Find where the given text appears and provide that cell's center as [X, Y] coordinate. 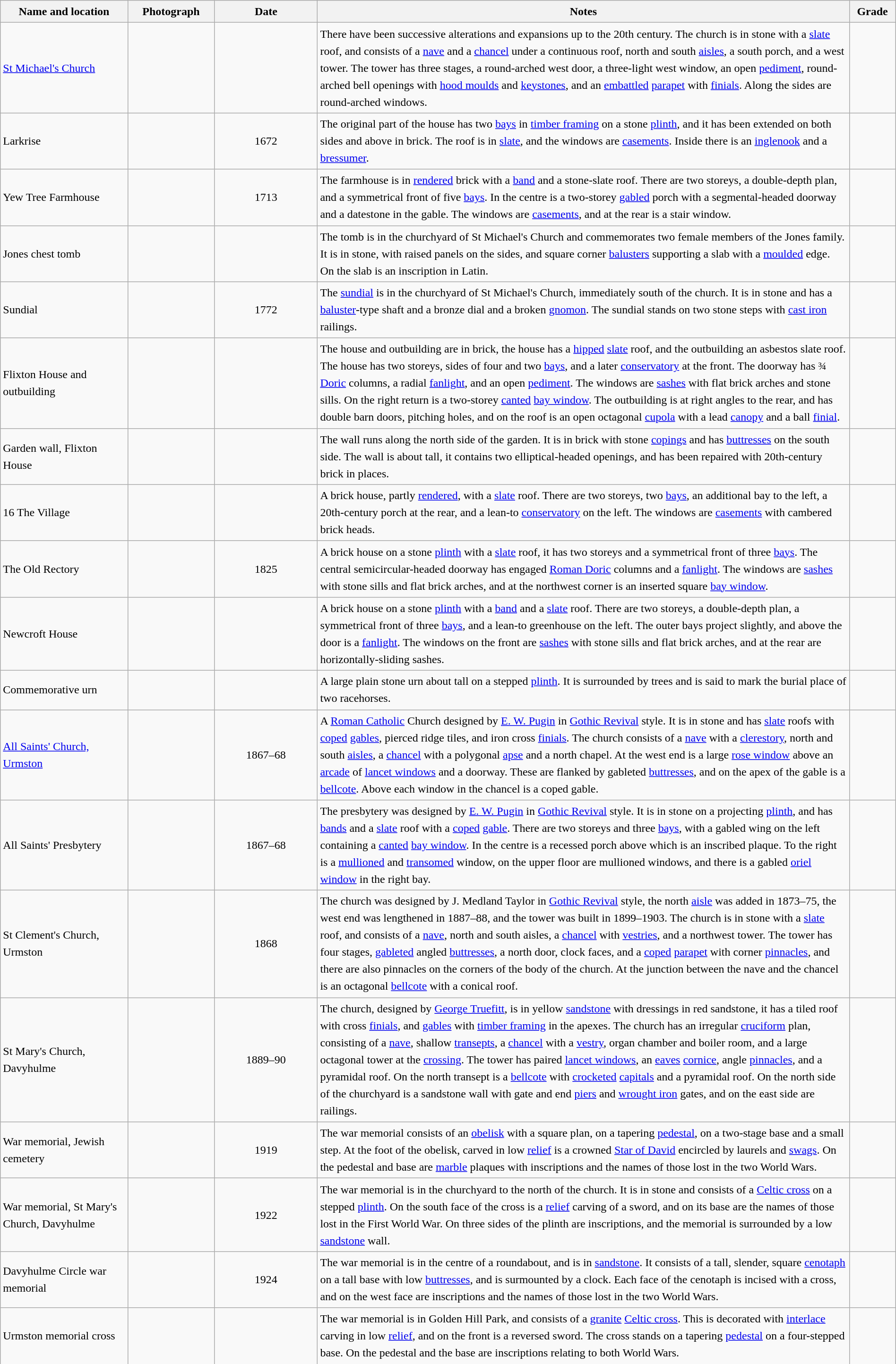
Larkrise [64, 141]
A large plain stone urn about tall on a stepped plinth. It is surrounded by trees and is said to mark the burial place of two racehorses. [583, 690]
1825 [266, 569]
Date [266, 11]
War memorial, St Mary's Church, Davyhulme [64, 1215]
1672 [266, 141]
Notes [583, 11]
The Old Rectory [64, 569]
16 The Village [64, 512]
Yew Tree Farmhouse [64, 198]
1924 [266, 1280]
1889–90 [266, 1060]
1868 [266, 944]
Sundial [64, 310]
1922 [266, 1215]
Garden wall, Flixton House [64, 457]
Commemorative urn [64, 690]
St Mary's Church, Davyhulme [64, 1060]
Jones chest tomb [64, 253]
Grade [872, 11]
War memorial, Jewish cemetery [64, 1150]
Urmston memorial cross [64, 1336]
St Michael's Church [64, 68]
Name and location [64, 11]
St Clement's Church, Urmston [64, 944]
All Saints' Presbytery [64, 845]
1919 [266, 1150]
Photograph [171, 11]
1772 [266, 310]
Davyhulme Circle war memorial [64, 1280]
Newcroft House [64, 633]
Flixton House and outbuilding [64, 383]
1713 [266, 198]
All Saints' Church, Urmston [64, 755]
